Detect which cell encompasses the target text, then output its [X, Y] center coordinate. 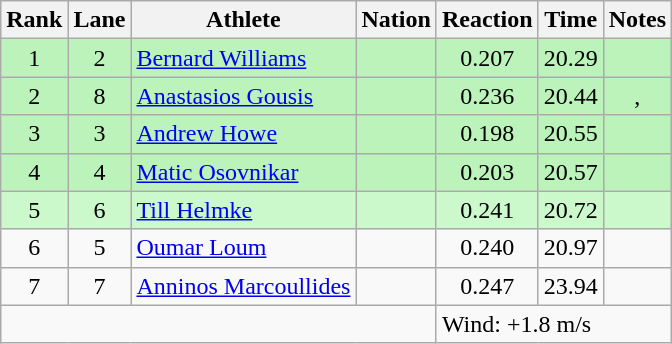
20.97 [570, 248]
Nation [396, 20]
Oumar Loum [244, 248]
Anninos Marcoullides [244, 286]
Matic Osovnikar [244, 172]
20.55 [570, 134]
1 [34, 58]
0.240 [487, 248]
Notes [637, 20]
Lane [100, 20]
Reaction [487, 20]
Till Helmke [244, 210]
, [637, 96]
23.94 [570, 286]
Andrew Howe [244, 134]
0.198 [487, 134]
0.236 [487, 96]
0.203 [487, 172]
0.207 [487, 58]
Time [570, 20]
20.29 [570, 58]
20.44 [570, 96]
0.247 [487, 286]
20.72 [570, 210]
8 [100, 96]
Anastasios Gousis [244, 96]
Bernard Williams [244, 58]
Athlete [244, 20]
Rank [34, 20]
Wind: +1.8 m/s [554, 324]
0.241 [487, 210]
20.57 [570, 172]
